Extract the (X, Y) coordinate from the center of the cell holding the provided text.  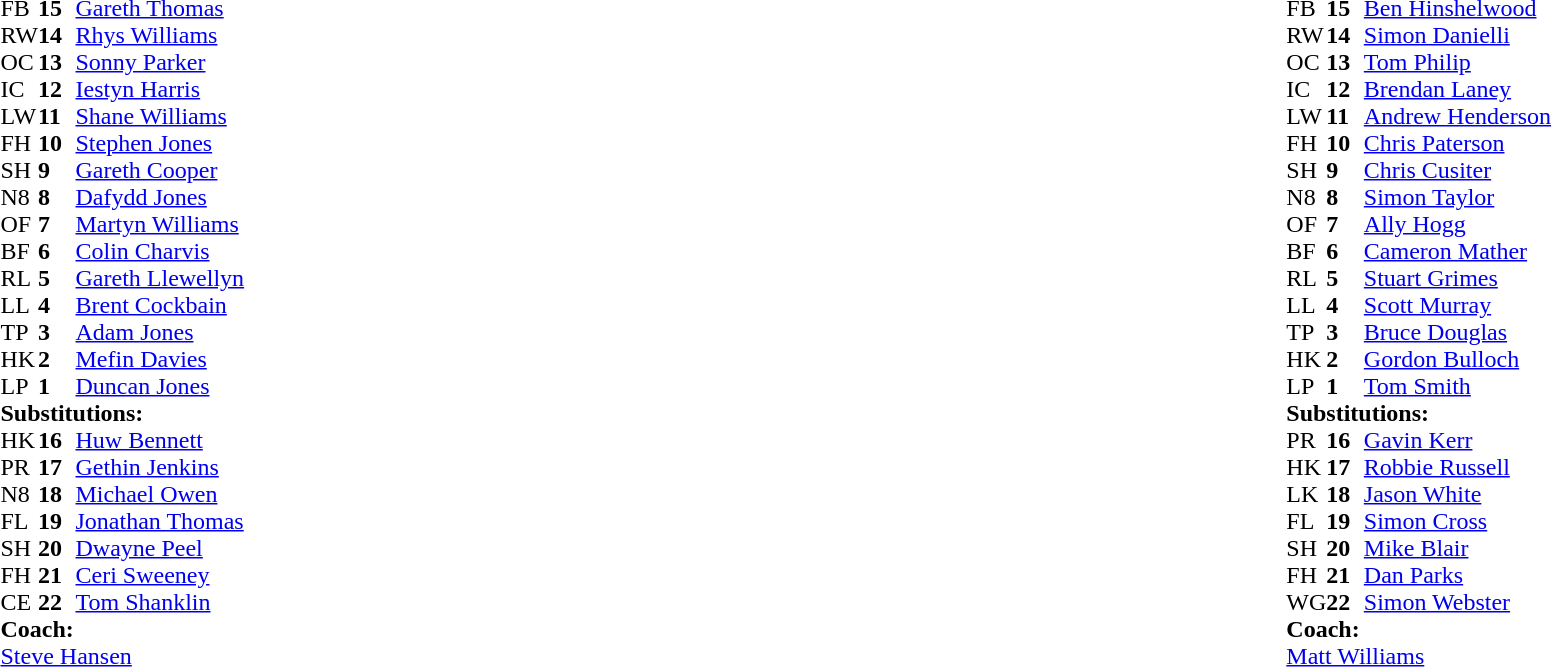
Gareth Llewellyn (160, 278)
Ceri Sweeney (160, 576)
LK (1306, 494)
Bruce Douglas (1458, 332)
Dafydd Jones (160, 198)
Brent Cockbain (160, 306)
Rhys Williams (160, 36)
Jason White (1458, 494)
Gordon Bulloch (1458, 360)
Mike Blair (1458, 548)
Chris Cusiter (1458, 170)
Adam Jones (160, 332)
Jonathan Thomas (160, 522)
Dwayne Peel (160, 548)
Gavin Kerr (1458, 440)
Gareth Cooper (160, 170)
Simon Webster (1458, 602)
Michael Owen (160, 494)
Duncan Jones (160, 386)
Ally Hogg (1458, 224)
Tom Smith (1458, 386)
Gethin Jenkins (160, 468)
Robbie Russell (1458, 468)
Iestyn Harris (160, 90)
WG (1306, 602)
Tom Philip (1458, 62)
Stuart Grimes (1458, 278)
Andrew Henderson (1458, 116)
Martyn Williams (160, 224)
Simon Cross (1458, 522)
Dan Parks (1458, 576)
Simon Danielli (1458, 36)
Huw Bennett (160, 440)
Colin Charvis (160, 252)
Cameron Mather (1458, 252)
Sonny Parker (160, 62)
Tom Shanklin (160, 602)
Scott Murray (1458, 306)
Simon Taylor (1458, 198)
Brendan Laney (1458, 90)
Shane Williams (160, 116)
Mefin Davies (160, 360)
CE (19, 602)
Stephen Jones (160, 144)
Chris Paterson (1458, 144)
